Capture the cell that displays the provided text and extract its (x, y) central coordinate. 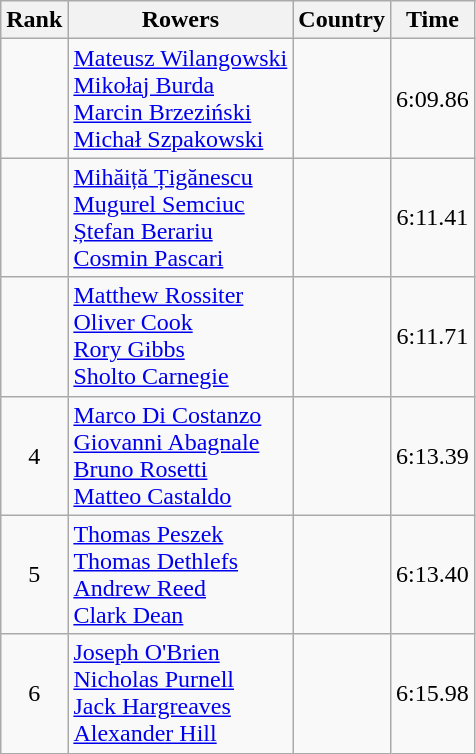
Mihăiță ȚigănescuMugurel SemciucȘtefan BerariuCosmin Pascari (180, 218)
6 (34, 694)
Mateusz WilangowskiMikołaj BurdaMarcin BrzezińskiMichał Szpakowski (180, 98)
6:11.71 (433, 336)
6:13.40 (433, 574)
Matthew RossiterOliver CookRory GibbsSholto Carnegie (180, 336)
6:15.98 (433, 694)
Rank (34, 20)
Marco Di CostanzoGiovanni AbagnaleBruno RosettiMatteo Castaldo (180, 456)
4 (34, 456)
6:09.86 (433, 98)
Country (342, 20)
Rowers (180, 20)
6:13.39 (433, 456)
Time (433, 20)
Joseph O'BrienNicholas PurnellJack HargreavesAlexander Hill (180, 694)
Thomas PeszekThomas DethlefsAndrew ReedClark Dean (180, 574)
5 (34, 574)
6:11.41 (433, 218)
